Find where the given text appears and provide that cell's center as (x, y) coordinate. 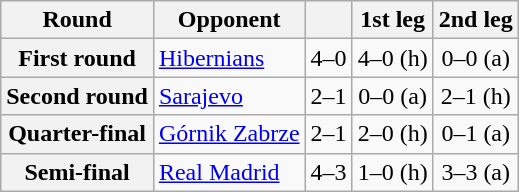
0–1 (a) (476, 134)
Real Madrid (229, 172)
2nd leg (476, 20)
2–0 (h) (392, 134)
Quarter-final (78, 134)
Hibernians (229, 58)
1–0 (h) (392, 172)
Round (78, 20)
4–3 (328, 172)
Semi-final (78, 172)
4–0 (h) (392, 58)
4–0 (328, 58)
First round (78, 58)
Opponent (229, 20)
Górnik Zabrze (229, 134)
Second round (78, 96)
2–1 (h) (476, 96)
Sarajevo (229, 96)
1st leg (392, 20)
3–3 (a) (476, 172)
